Provide the (X, Y) coordinate of the cell's center where the given text is located.  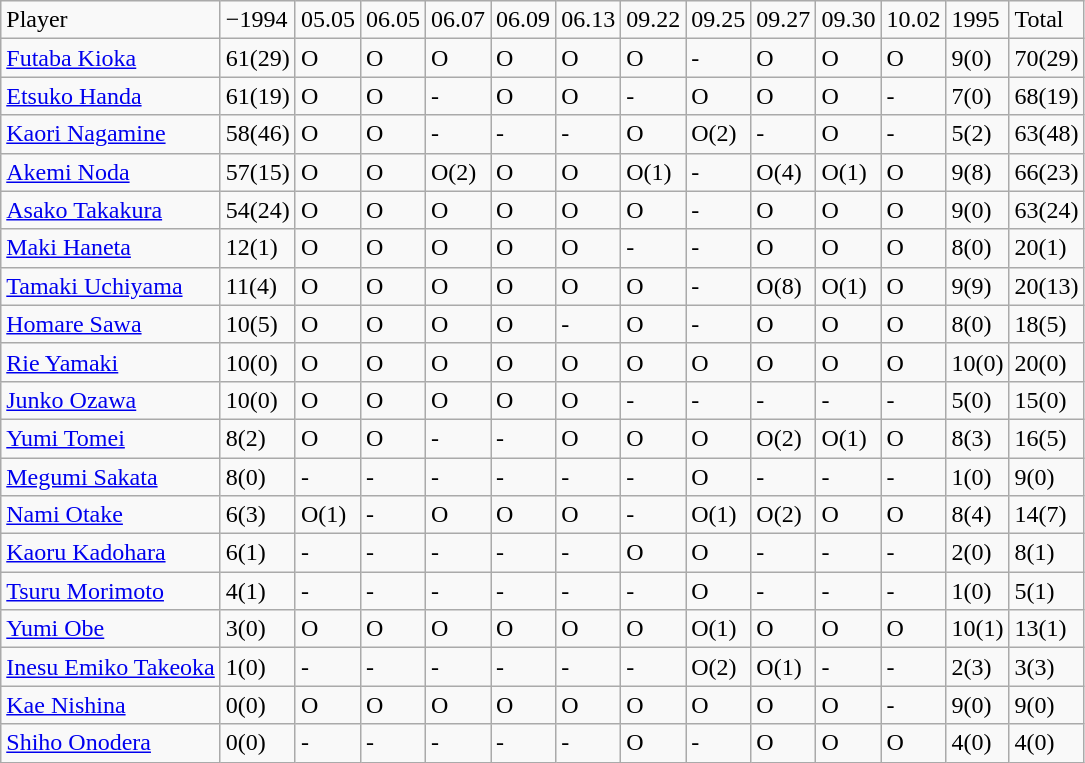
Shiho Onodera (111, 743)
10(5) (258, 324)
58(46) (258, 134)
4(1) (258, 591)
09.27 (784, 20)
63(48) (1046, 134)
−1994 (258, 20)
06.07 (458, 20)
8(2) (258, 438)
5(2) (978, 134)
10.02 (914, 20)
Kae Nishina (111, 705)
66(23) (1046, 172)
70(29) (1046, 58)
Tsuru Morimoto (111, 591)
10(1) (978, 629)
Player (111, 20)
57(15) (258, 172)
61(19) (258, 96)
16(5) (1046, 438)
Total (1046, 20)
Junko Ozawa (111, 400)
06.05 (392, 20)
09.22 (654, 20)
Akemi Noda (111, 172)
Maki Haneta (111, 248)
3(3) (1046, 667)
O(4) (784, 172)
2(3) (978, 667)
Megumi Sakata (111, 477)
06.13 (588, 20)
12(1) (258, 248)
15(0) (1046, 400)
1995 (978, 20)
3(0) (258, 629)
7(0) (978, 96)
9(9) (978, 286)
9(8) (978, 172)
8(3) (978, 438)
18(5) (1046, 324)
54(24) (258, 210)
Tamaki Uchiyama (111, 286)
5(1) (1046, 591)
68(19) (1046, 96)
09.25 (718, 20)
Rie Yamaki (111, 362)
Homare Sawa (111, 324)
Futaba Kioka (111, 58)
8(1) (1046, 553)
05.05 (328, 20)
13(1) (1046, 629)
09.30 (848, 20)
6(1) (258, 553)
Inesu Emiko Takeoka (111, 667)
11(4) (258, 286)
Etsuko Handa (111, 96)
Nami Otake (111, 515)
O(8) (784, 286)
2(0) (978, 553)
14(7) (1046, 515)
06.09 (524, 20)
61(29) (258, 58)
20(0) (1046, 362)
Kaoru Kadohara (111, 553)
Yumi Obe (111, 629)
20(1) (1046, 248)
63(24) (1046, 210)
5(0) (978, 400)
Yumi Tomei (111, 438)
8(4) (978, 515)
20(13) (1046, 286)
Asako Takakura (111, 210)
6(3) (258, 515)
Kaori Nagamine (111, 134)
